From the cell containing the given text, extract its center point as [x, y] coordinate. 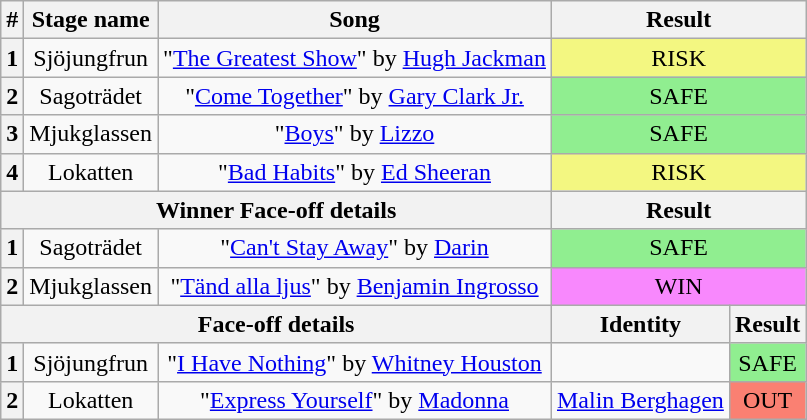
Winner Face-off details [276, 210]
OUT [767, 400]
Stage name [91, 20]
4 [12, 172]
"Bad Habits" by Ed Sheeran [355, 172]
"Boys" by Lizzo [355, 134]
"The Greatest Show" by Hugh Jackman [355, 58]
Identity [640, 324]
Malin Berghagen [640, 400]
Face-off details [276, 324]
"Can't Stay Away" by Darin [355, 248]
"Come Together" by Gary Clark Jr. [355, 96]
"Express Yourself" by Madonna [355, 400]
"Tänd alla ljus" by Benjamin Ingrosso [355, 286]
WIN [678, 286]
Song [355, 20]
# [12, 20]
"I Have Nothing" by Whitney Houston [355, 362]
3 [12, 134]
